Return the (X, Y) coordinate for the center point of the cell that contains the specified text.  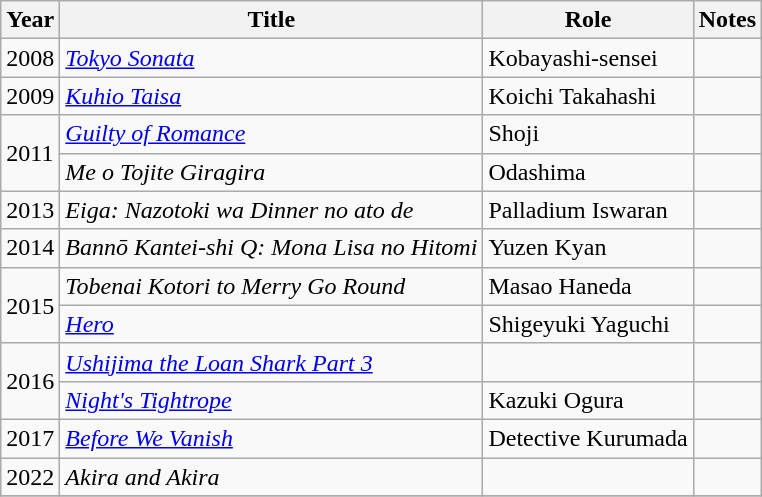
Kazuki Ogura (588, 400)
Yuzen Kyan (588, 248)
Me o Tojite Giragira (272, 172)
Shigeyuki Yaguchi (588, 324)
Masao Haneda (588, 286)
2017 (30, 438)
2008 (30, 58)
Notes (727, 20)
Kobayashi-sensei (588, 58)
Tobenai Kotori to Merry Go Round (272, 286)
Shoji (588, 134)
Role (588, 20)
Eiga: Nazotoki wa Dinner no ato de (272, 210)
Title (272, 20)
Bannō Kantei-shi Q: Mona Lisa no Hitomi (272, 248)
Palladium Iswaran (588, 210)
Ushijima the Loan Shark Part 3 (272, 362)
Akira and Akira (272, 477)
2013 (30, 210)
Detective Kurumada (588, 438)
2022 (30, 477)
Kuhio Taisa (272, 96)
Guilty of Romance (272, 134)
2015 (30, 305)
2011 (30, 153)
Before We Vanish (272, 438)
Odashima (588, 172)
Tokyo Sonata (272, 58)
Year (30, 20)
2009 (30, 96)
Hero (272, 324)
Night's Tightrope (272, 400)
2014 (30, 248)
Koichi Takahashi (588, 96)
2016 (30, 381)
